Detect which cell encompasses the target text, then output its [x, y] center coordinate. 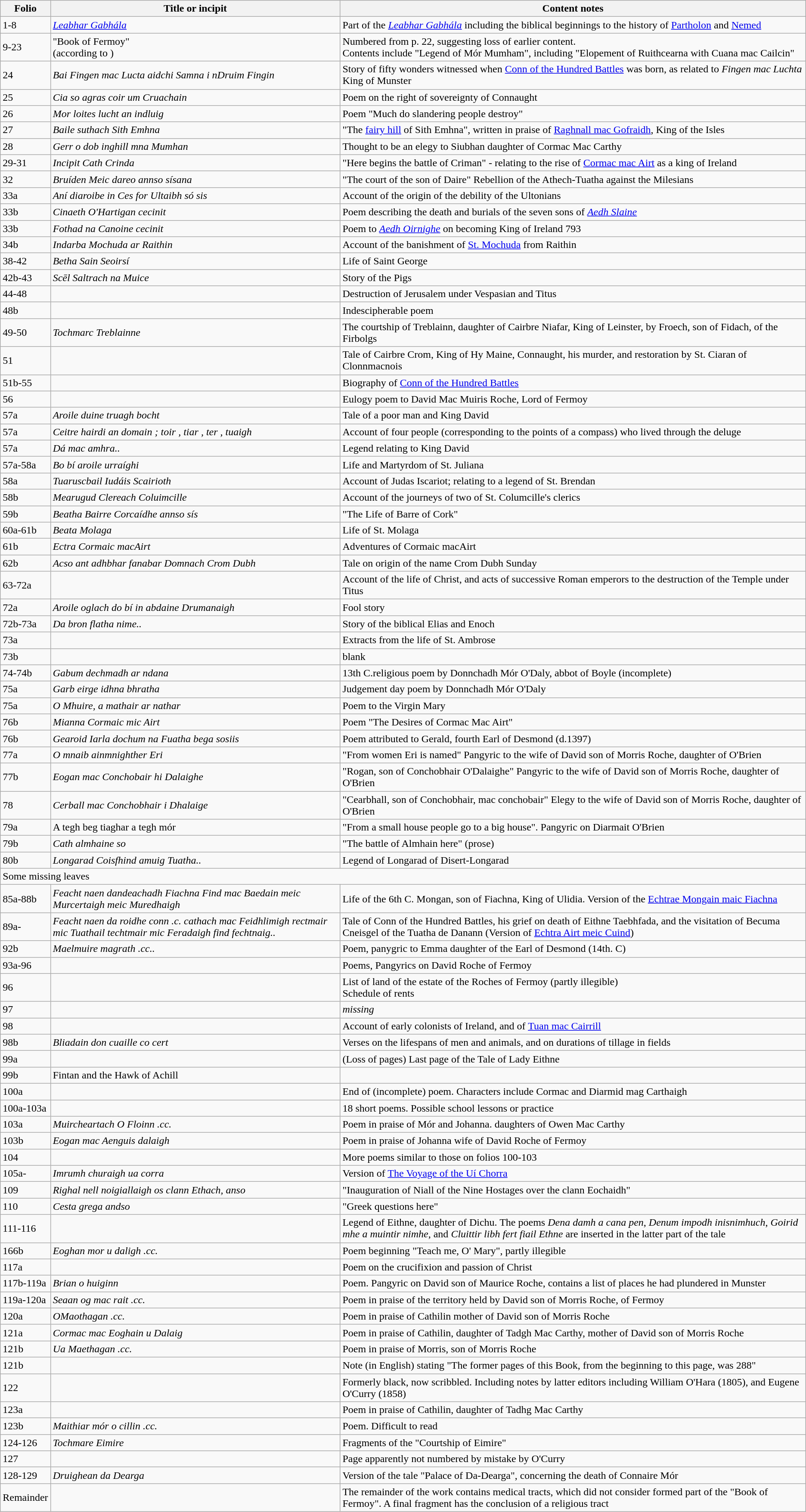
25 [25, 97]
Dá mac amhra.. [195, 448]
123a [25, 1410]
58a [25, 481]
Life of Saint George [573, 261]
Acso ant adhbhar fanabar Domnach Crom Dubh [195, 563]
Incipit Cath Crinda [195, 163]
96 [25, 988]
Garb eirge idhna bhratha [195, 689]
51b-55 [25, 383]
Druighean da Dearga [195, 1475]
Story of fifty wonders witnessed when Conn of the Hundred Battles was born, as related to Fingen mac Luchta King of Munster [573, 75]
Biography of Conn of the Hundred Battles [573, 383]
Eogan mac Aenguis dalaigh [195, 1141]
O Mhuire, a mathair ar nathar [195, 706]
Gabum dechmadh ar ndana [195, 673]
Beatha Bairre Corcaídhe annso sís [195, 514]
Ceitre hairdi an domain ; toir , tiar , ter , tuaigh [195, 432]
60a-61b [25, 530]
Poem in praise of the territory held by David son of Morris Roche, of Fermoy [573, 1300]
79a [25, 827]
Bruíden Meic dareo annso sísana [195, 179]
Folio [25, 9]
End of (incomplete) poem. Characters include Cormac and Diarmid mag Carthaigh [573, 1091]
121a [25, 1332]
Poem, panygric to Emma daughter of the Earl of Desmond (14th. C) [573, 949]
Account of four people (corresponding to the points of a compass) who lived through the deluge [573, 432]
Baile suthach Sith Emhna [195, 130]
72b-73a [25, 624]
Aroile duine truagh bocht [195, 415]
27 [25, 130]
34b [25, 245]
(Loss of pages) Last page of the Tale of Lady Eithne [573, 1059]
Cia so agras coir um Cruachain [195, 97]
Poem in praise of Mór and Johanna. daughters of Owen Mac Carthy [573, 1125]
Tuaruscbail Iudáis Scairioth [195, 481]
51 [25, 361]
Feacht naen da roidhe conn .c. cathach mac Feidhlimigh rectmair mic Tuathail techtmair mic Feradaigh find fechtnaig.. [195, 926]
Beata Molaga [195, 530]
Version of the tale "Palace of Da-Dearga", concerning the death of Connaire Mór [573, 1475]
98 [25, 1026]
63-72a [25, 586]
"Book of Fermoy"(according to ) [195, 47]
79b [25, 844]
Tale of Cairbre Crom, King of Hy Maine, Connaught, his murder, and restoration by St. Ciaran of Clonnmacnois [573, 361]
89a- [25, 926]
"Cearbhall, son of Conchobhair, mac conchobair" Elegy to the wife of David son of Morris Roche, daughter of O'Brien [573, 805]
Account of the origin of the debility of the Ultonians [573, 195]
Fool story [573, 607]
92b [25, 949]
77b [25, 777]
57a-58a [25, 465]
Poem in praise of Johanna wife of David Roche of Fermoy [573, 1141]
Maithiar mór o cillin .cc. [195, 1426]
Account of early colonists of Ireland, and of Tuan mac Cairrill [573, 1026]
38-42 [25, 261]
103b [25, 1141]
"The fairy hill of Sith Emhna", written in praise of Raghnall mac Gofraidh, King of the Isles [573, 130]
Poem "The Desires of Cormac Mac Airt" [573, 722]
Da bron flatha nime.. [195, 624]
Fothad na Canoine cecinit [195, 229]
93a-96 [25, 965]
Imrumh churaigh ua corra [195, 1174]
100a-103a [25, 1108]
122 [25, 1387]
Account of the life of Christ, and acts of successive Roman emperors to the destruction of the Temple under Titus [573, 586]
Scēl Saltrach na Muice [195, 278]
74-74b [25, 673]
128-129 [25, 1475]
77a [25, 755]
Brian o huiginn [195, 1283]
Gerr o dob inghill mna Mumhan [195, 146]
99b [25, 1075]
Fragments of the "Courtship of Eimire" [573, 1443]
Poem on the crucifixion and passion of Christ [573, 1267]
62b [25, 563]
Feacht naen dandeachadh Fiachna Find mac Baedain meic Murcertaigh meic Muredhaigh [195, 899]
OMaothagan .cc. [195, 1316]
48b [25, 310]
Poem in praise of Cathilin mother of David son of Morris Roche [573, 1316]
Indescipherable poem [573, 310]
Bai Fingen mac Lucta aidchi Samna i nDruim Fingin [195, 75]
109 [25, 1190]
Bliadain don cuaille co cert [195, 1042]
100a [25, 1091]
Poem. Pangyric on David son of Maurice Roche, contains a list of places he had plundered in Munster [573, 1283]
119a-120a [25, 1300]
Leabhar Gabhála [195, 25]
85a-88b [25, 899]
117b-119a [25, 1283]
Formerly black, now scribbled. Including notes by latter editors including William O'Hara (1805), and Eugene O'Curry (1858) [573, 1387]
Tochmarc Treblainne [195, 332]
Legend of Longarad of Disert-Longarad [573, 860]
Page apparently not numbered by mistake by O'Curry [573, 1459]
Some missing leaves [403, 877]
Adventures of Cormaic macAirt [573, 547]
166b [25, 1251]
80b [25, 860]
Cath almhaine so [195, 844]
99a [25, 1059]
Tale of a poor man and King David [573, 415]
120a [25, 1316]
"The Life of Barre of Cork" [573, 514]
Cormac mac Eoghain u Dalaig [195, 1332]
Life and Martyrdom of St. Juliana [573, 465]
Legend relating to King David [573, 448]
Mianna Cormaic mic Airt [195, 722]
Verses on the lifespans of men and animals, and on durations of tillage in fields [573, 1042]
13th C.religious poem by Donnchadh Mór O'Daly, abbot of Boyle (incomplete) [573, 673]
29-31 [25, 163]
Content notes [573, 9]
44-48 [25, 294]
72a [25, 607]
104 [25, 1157]
Note (in English) stating "The former pages of this Book, from the beginning to this page, was 288" [573, 1365]
58b [25, 497]
105a- [25, 1174]
Part of the Leabhar Gabhála including the biblical beginnings to the history of Partholon and Nemed [573, 25]
Poem in praise of Cathilin, daughter of Tadhg Mac Carthy [573, 1410]
Longarad Coisfhind amuig Tuatha.. [195, 860]
Ua Maethagan .cc. [195, 1349]
blank [573, 657]
Poem to Aedh Oirnighe on becoming King of Ireland 793 [573, 229]
Life of the 6th C. Mongan, son of Fiachna, King of Ulidia. Version of the Echtrae Mongain maic Fiachna [573, 899]
Ectra Cormaic macAirt [195, 547]
"The court of the son of Daire" Rebellion of the Athech-Tuatha against the Milesians [573, 179]
Life of St. Molaga [573, 530]
Poem in praise of Morris, son of Morris Roche [573, 1349]
missing [573, 1010]
List of land of the estate of the Roches of Fermoy (partly illegible)Schedule of rents [573, 988]
18 short poems. Possible school lessons or practice [573, 1108]
Eoghan mor u daligh .cc. [195, 1251]
Thought to be an elegy to Siubhan daughter of Cormac Mac Carthy [573, 146]
"Greek questions here" [573, 1206]
Aroile oglach do bí in abdaine Drumanaigh [195, 607]
Poem describing the death and burials of the seven sons of Aedh Slaine [573, 212]
Eulogy poem to David Mac Muiris Roche, Lord of Fermoy [573, 399]
61b [25, 547]
Poem "Much do slandering people destroy" [573, 114]
26 [25, 114]
33a [25, 195]
42b-43 [25, 278]
Poem attributed to Gerald, fourth Earl of Desmond (d.1397) [573, 738]
O mnaib ainmnighther Eri [195, 755]
Story of the Pigs [573, 278]
"From a small house people go to a big house". Pangyric on Diarmait O'Brien [573, 827]
Indarba Mochuda ar Raithin [195, 245]
"Rogan, son of Conchobhair O'Dalaighe" Pangyric to the wife of David son of Morris Roche, daughter of O'Brien [573, 777]
Gearoid Iarla dochum na Fuatha bega sosiis [195, 738]
The courtship of Treblainn, daughter of Cairbre Niafar, King of Leinster, by Froech, son of Fidach, of the Firbolgs [573, 332]
Cerball mac Conchobhair i Dhalaige [195, 805]
98b [25, 1042]
"The battle of Almhain here" (prose) [573, 844]
Remainder [25, 1497]
78 [25, 805]
Eogan mac Conchobair hi Dalaighe [195, 777]
9-23 [25, 47]
Poem. Difficult to read [573, 1426]
111-116 [25, 1229]
Tochmare Eimire [195, 1443]
124-126 [25, 1443]
49-50 [25, 332]
Cesta grega andso [195, 1206]
Account of the banishment of St. Mochuda from Raithin [573, 245]
28 [25, 146]
56 [25, 399]
110 [25, 1206]
Seaan og mac rait .cc. [195, 1300]
Mor loites lucht an indluig [195, 114]
Fintan and the Hawk of Achill [195, 1075]
Cinaeth O'Hartigan cecinit [195, 212]
103a [25, 1125]
Bo bí aroile urraíghi [195, 465]
117a [25, 1267]
Maelmuire magrath .cc.. [195, 949]
1-8 [25, 25]
Mearugud Clereach Coluimcille [195, 497]
97 [25, 1010]
73a [25, 640]
Destruction of Jerusalem under Vespasian and Titus [573, 294]
Betha Sain Seoirsí [195, 261]
Tale on origin of the name Crom Dubh Sunday [573, 563]
Muircheartach O Floinn .cc. [195, 1125]
Poems, Pangyrics on David Roche of Fermoy [573, 965]
Righal nell noigiallaigh os clann Ethach, anso [195, 1190]
"Inauguration of Niall of the Nine Hostages over the clann Eochaidh" [573, 1190]
Poem in praise of Cathilin, daughter of Tadgh Mac Carthy, mother of David son of Morris Roche [573, 1332]
Account of the journeys of two of St. Columcille's clerics [573, 497]
73b [25, 657]
More poems similar to those on folios 100-103 [573, 1157]
59b [25, 514]
24 [25, 75]
"From women Eri is named" Pangyric to the wife of David son of Morris Roche, daughter of O'Brien [573, 755]
Title or incipit [195, 9]
Poem to the Virgin Mary [573, 706]
Aní diaroibe in Ces for Ultaibh só sis [195, 195]
"Here begins the battle of Criman" - relating to the rise of Cormac mac Airt as a king of Ireland [573, 163]
Poem beginning "Teach me, O' Mary", partly illegible [573, 1251]
A tegh beg tiaghar a tegh mór [195, 827]
Account of Judas Iscariot; relating to a legend of St. Brendan [573, 481]
123b [25, 1426]
Extracts from the life of St. Ambrose [573, 640]
Judgement day poem by Donnchadh Mór O'Daly [573, 689]
32 [25, 179]
127 [25, 1459]
Version of The Voyage of the Uí Chorra [573, 1174]
Story of the biblical Elias and Enoch [573, 624]
Poem on the right of sovereignty of Connaught [573, 97]
